Search for the cell housing the specified text and yield its [x, y] center coordinate. 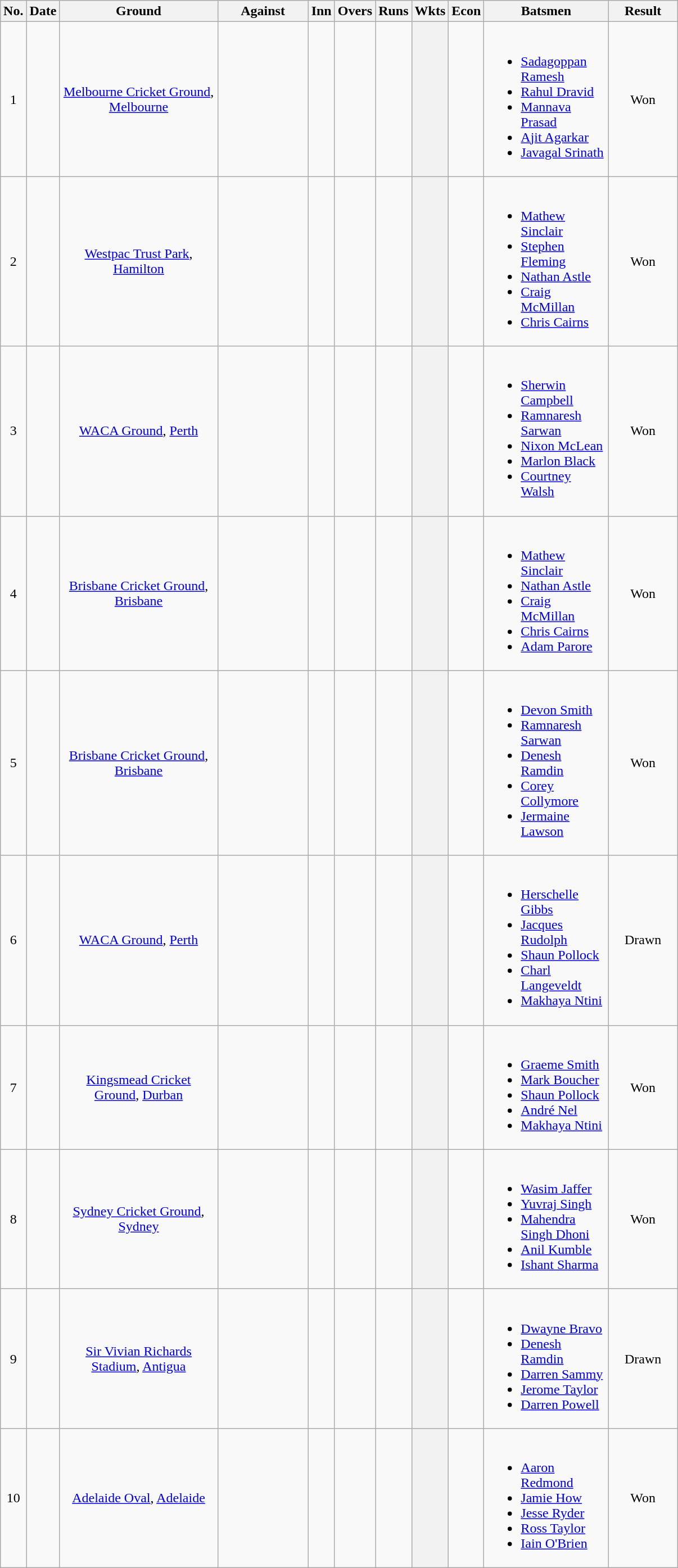
Sherwin CampbellRamnaresh SarwanNixon McLeanMarlon BlackCourtney Walsh [546, 431]
Sadagoppan RameshRahul DravidMannava PrasadAjit AgarkarJavagal Srinath [546, 99]
Econ [467, 11]
Kingsmead Cricket Ground, Durban [138, 1087]
Sydney Cricket Ground, Sydney [138, 1219]
Melbourne Cricket Ground, Melbourne [138, 99]
5 [13, 763]
Sir Vivian Richards Stadium, Antigua [138, 1358]
Wasim JafferYuvraj SinghMahendra Singh DhoniAnil KumbleIshant Sharma [546, 1219]
Date [43, 11]
Batsmen [546, 11]
Herschelle GibbsJacques RudolphShaun PollockCharl LangeveldtMakhaya Ntini [546, 940]
Result [643, 11]
Ground [138, 11]
Overs [355, 11]
Graeme SmithMark BoucherShaun PollockAndré NelMakhaya Ntini [546, 1087]
Adelaide Oval, Adelaide [138, 1498]
Against [263, 11]
8 [13, 1219]
Mathew SinclairStephen FlemingNathan AstleCraig McMillanChris Cairns [546, 261]
9 [13, 1358]
3 [13, 431]
Wkts [430, 11]
2 [13, 261]
Dwayne BravoDenesh RamdinDarren SammyJerome TaylorDarren Powell [546, 1358]
7 [13, 1087]
No. [13, 11]
6 [13, 940]
Devon SmithRamnaresh SarwanDenesh RamdinCorey CollymoreJermaine Lawson [546, 763]
10 [13, 1498]
1 [13, 99]
4 [13, 593]
Aaron RedmondJamie HowJesse RyderRoss TaylorIain O'Brien [546, 1498]
Inn [322, 11]
Mathew SinclairNathan AstleCraig McMillanChris CairnsAdam Parore [546, 593]
Runs [394, 11]
Westpac Trust Park, Hamilton [138, 261]
